For the text-containing cell, return its midpoint in [x, y] coordinate format. 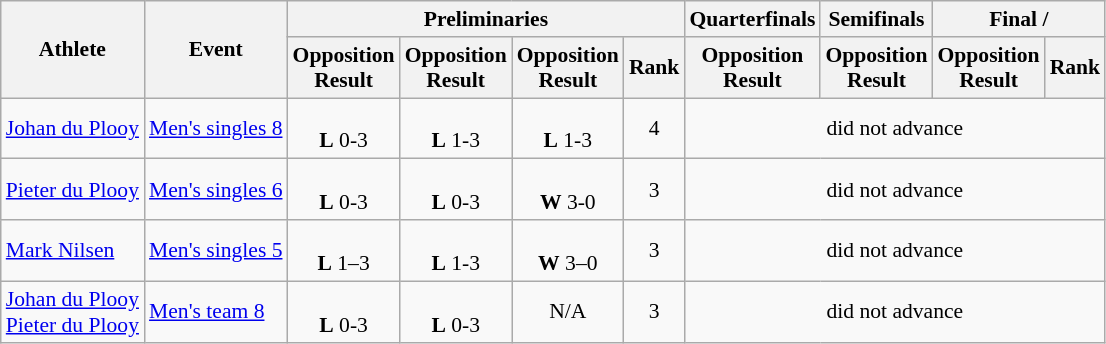
Event [216, 50]
W 3-0 [568, 190]
Men's singles 8 [216, 128]
Final / [1020, 19]
Men's team 8 [216, 312]
Pieter du Plooy [72, 190]
L 1–3 [344, 250]
Men's singles 6 [216, 190]
Semifinals [876, 19]
4 [654, 128]
Johan du Plooy [72, 128]
W 3–0 [568, 250]
Quarterfinals [752, 19]
Athlete [72, 50]
Mark Nilsen [72, 250]
N/A [568, 312]
Johan du Plooy Pieter du Plooy [72, 312]
Preliminaries [486, 19]
Men's singles 5 [216, 250]
